Identify which cell holds the provided text, then report its (X, Y) central coordinate. 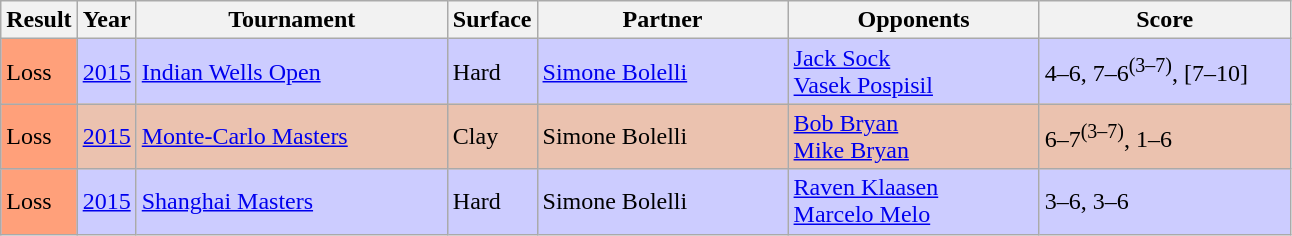
Partner (662, 20)
Surface (492, 20)
Raven Klaasen Marcelo Melo (914, 202)
Result (39, 20)
Opponents (914, 20)
Bob Bryan Mike Bryan (914, 136)
Monte-Carlo Masters (292, 136)
Tournament (292, 20)
3–6, 3–6 (1164, 202)
6–7(3–7), 1–6 (1164, 136)
4–6, 7–6(3–7), [7–10] (1164, 72)
Year (106, 20)
Jack Sock Vasek Pospisil (914, 72)
Indian Wells Open (292, 72)
Score (1164, 20)
Shanghai Masters (292, 202)
Clay (492, 136)
